Output the [X, Y] coordinate of the center of the cell containing the given text.  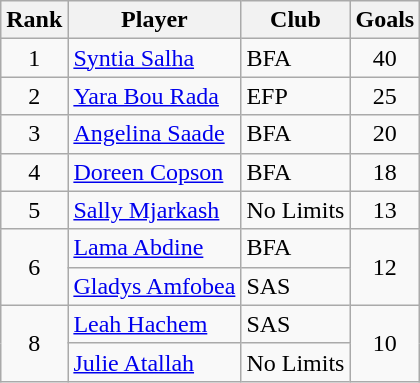
5 [34, 210]
8 [34, 343]
10 [385, 343]
Goals [385, 20]
Syntia Salha [154, 58]
25 [385, 96]
2 [34, 96]
Angelina Saade [154, 134]
40 [385, 58]
Sally Mjarkash [154, 210]
18 [385, 172]
Yara Bou Rada [154, 96]
Gladys Amfobea [154, 286]
13 [385, 210]
3 [34, 134]
12 [385, 267]
20 [385, 134]
Leah Hachem [154, 324]
4 [34, 172]
Player [154, 20]
Julie Atallah [154, 362]
Lama Abdine [154, 248]
1 [34, 58]
Rank [34, 20]
EFP [296, 96]
Club [296, 20]
6 [34, 267]
Doreen Copson [154, 172]
